Determine the [X, Y] coordinate at the center of the cell enclosing the given text.  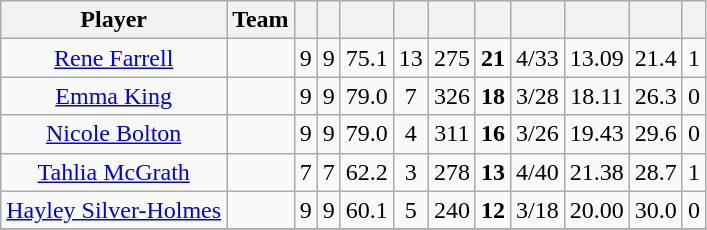
5 [410, 210]
19.43 [596, 134]
3/28 [538, 96]
18.11 [596, 96]
26.3 [656, 96]
4/33 [538, 58]
240 [452, 210]
30.0 [656, 210]
21.38 [596, 172]
Nicole Bolton [114, 134]
Team [261, 20]
278 [452, 172]
Rene Farrell [114, 58]
20.00 [596, 210]
18 [492, 96]
75.1 [366, 58]
Hayley Silver-Holmes [114, 210]
Player [114, 20]
28.7 [656, 172]
311 [452, 134]
3/18 [538, 210]
21.4 [656, 58]
60.1 [366, 210]
3 [410, 172]
4/40 [538, 172]
16 [492, 134]
21 [492, 58]
13.09 [596, 58]
326 [452, 96]
Tahlia McGrath [114, 172]
12 [492, 210]
62.2 [366, 172]
4 [410, 134]
3/26 [538, 134]
29.6 [656, 134]
Emma King [114, 96]
275 [452, 58]
